From the cell containing the given text, extract its center point as (x, y) coordinate. 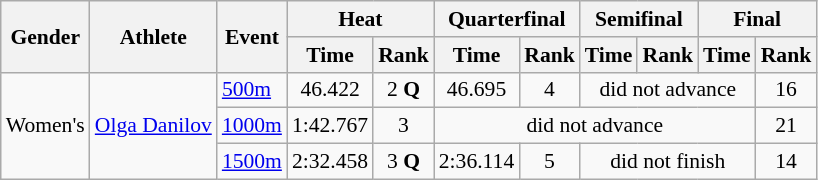
1:42.767 (330, 126)
16 (786, 90)
2:36.114 (476, 162)
Olga Danilov (154, 126)
Quarterfinal (507, 19)
Semifinal (639, 19)
5 (550, 162)
Heat (360, 19)
Athlete (154, 36)
14 (786, 162)
1500m (252, 162)
did not finish (668, 162)
1000m (252, 126)
46.695 (476, 90)
3 Q (404, 162)
4 (550, 90)
3 (404, 126)
Gender (46, 36)
Event (252, 36)
Women's (46, 126)
2:32.458 (330, 162)
Final (757, 19)
21 (786, 126)
2 Q (404, 90)
500m (252, 90)
46.422 (330, 90)
